Output the (X, Y) coordinate of the center of the cell containing the given text.  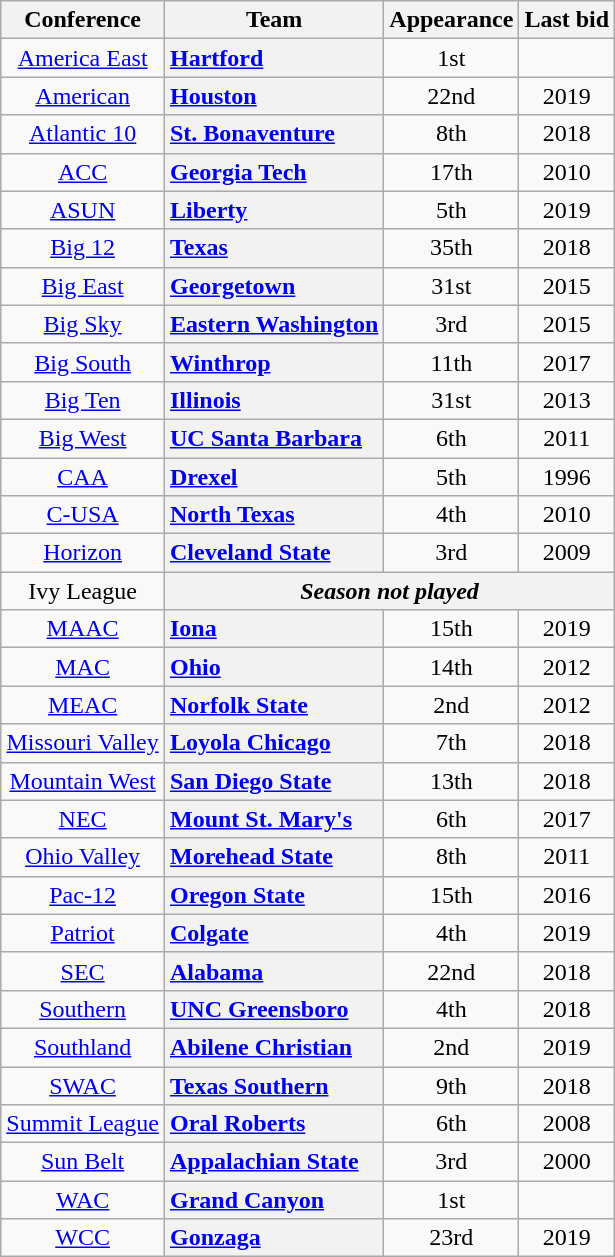
ACC (83, 172)
Mount St. Mary's (274, 819)
Horizon (83, 553)
13th (452, 781)
Ivy League (83, 591)
Grand Canyon (274, 1200)
Texas (274, 248)
Summit League (83, 1124)
Southern (83, 1009)
Hartford (274, 58)
ASUN (83, 210)
Big East (83, 286)
Season not played (389, 591)
9th (452, 1085)
2008 (567, 1124)
UNC Greensboro (274, 1009)
Loyola Chicago (274, 743)
SEC (83, 971)
NEC (83, 819)
Georgetown (274, 286)
2009 (567, 553)
Pac-12 (83, 895)
Abilene Christian (274, 1047)
Appalachian State (274, 1162)
Team (274, 20)
Norfolk State (274, 705)
11th (452, 362)
1996 (567, 477)
2000 (567, 1162)
MAC (83, 667)
Eastern Washington (274, 324)
Iona (274, 629)
Southland (83, 1047)
17th (452, 172)
WCC (83, 1238)
Last bid (567, 20)
Winthrop (274, 362)
Conference (83, 20)
WAC (83, 1200)
Drexel (274, 477)
Gonzaga (274, 1238)
America East (83, 58)
North Texas (274, 515)
San Diego State (274, 781)
Big 12 (83, 248)
Georgia Tech (274, 172)
Missouri Valley (83, 743)
Ohio (274, 667)
Illinois (274, 400)
2016 (567, 895)
CAA (83, 477)
Big Ten (83, 400)
SWAC (83, 1085)
Atlantic 10 (83, 134)
Mountain West (83, 781)
2013 (567, 400)
Big Sky (83, 324)
Oral Roberts (274, 1124)
Colgate (274, 933)
Cleveland State (274, 553)
Alabama (274, 971)
Big West (83, 438)
Ohio Valley (83, 857)
Morehead State (274, 857)
Appearance (452, 20)
Oregon State (274, 895)
MEAC (83, 705)
C-USA (83, 515)
UC Santa Barbara (274, 438)
MAAC (83, 629)
Liberty (274, 210)
14th (452, 667)
Sun Belt (83, 1162)
Patriot (83, 933)
35th (452, 248)
Houston (274, 96)
Big South (83, 362)
7th (452, 743)
American (83, 96)
Texas Southern (274, 1085)
23rd (452, 1238)
St. Bonaventure (274, 134)
